Detect which cell encompasses the target text, then output its (X, Y) center coordinate. 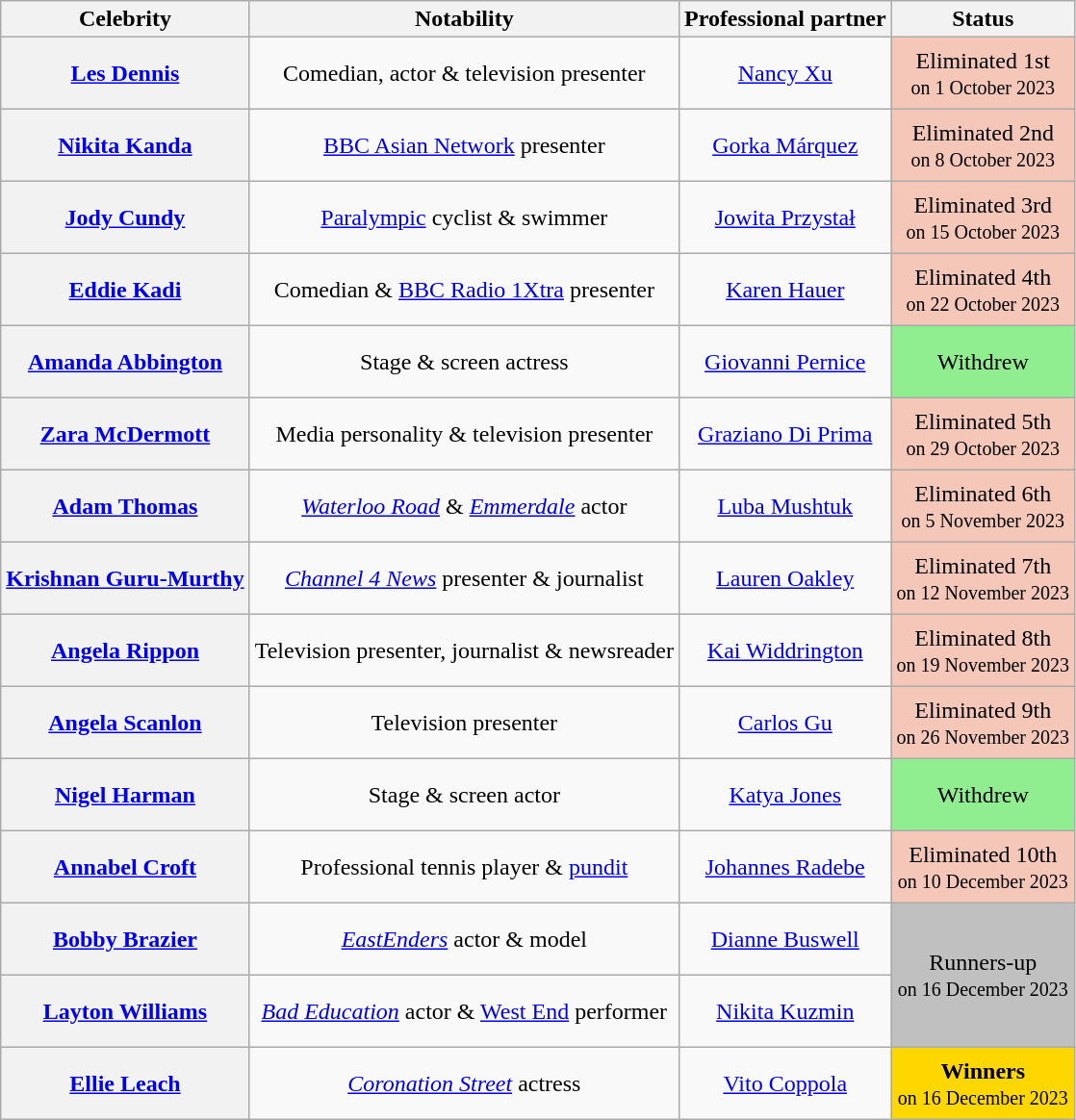
Eliminated 9thon 26 November 2023 (983, 724)
Stage & screen actor (464, 795)
Luba Mushtuk (785, 506)
Dianne Buswell (785, 939)
Eliminated 1ston 1 October 2023 (983, 73)
Eddie Kadi (125, 291)
Les Dennis (125, 73)
Eliminated 8thon 19 November 2023 (983, 650)
Eliminated 10thon 10 December 2023 (983, 868)
Gorka Márquez (785, 146)
EastEnders actor & model (464, 939)
Bad Education actor & West End performer (464, 1012)
Graziano Di Prima (785, 435)
Winnerson 16 December 2023 (983, 1083)
Channel 4 News presenter & journalist (464, 579)
Jody Cundy (125, 217)
BBC Asian Network presenter (464, 146)
Professional partner (785, 19)
Ellie Leach (125, 1083)
Paralympic cyclist & swimmer (464, 217)
Giovanni Pernice (785, 362)
Angela Scanlon (125, 724)
Runners-up on 16 December 2023 (983, 976)
Comedian & BBC Radio 1Xtra presenter (464, 291)
Media personality & television presenter (464, 435)
Johannes Radebe (785, 868)
Stage & screen actress (464, 362)
Vito Coppola (785, 1083)
Eliminated 5thon 29 October 2023 (983, 435)
Adam Thomas (125, 506)
Notability (464, 19)
Karen Hauer (785, 291)
Carlos Gu (785, 724)
Coronation Street actress (464, 1083)
Nigel Harman (125, 795)
Nancy Xu (785, 73)
Krishnan Guru-Murthy (125, 579)
Comedian, actor & television presenter (464, 73)
Professional tennis player & pundit (464, 868)
Jowita Przystał (785, 217)
Kai Widdrington (785, 650)
Bobby Brazier (125, 939)
Nikita Kanda (125, 146)
Eliminated 6thon 5 November 2023 (983, 506)
Eliminated 3rdon 15 October 2023 (983, 217)
Television presenter (464, 724)
Nikita Kuzmin (785, 1012)
Annabel Croft (125, 868)
Celebrity (125, 19)
Eliminated 7thon 12 November 2023 (983, 579)
Waterloo Road & Emmerdale actor (464, 506)
Angela Rippon (125, 650)
Status (983, 19)
Eliminated 4thon 22 October 2023 (983, 291)
Zara McDermott (125, 435)
Amanda Abbington (125, 362)
Katya Jones (785, 795)
Layton Williams (125, 1012)
Lauren Oakley (785, 579)
Eliminated 2ndon 8 October 2023 (983, 146)
Television presenter, journalist & newsreader (464, 650)
